Return the [X, Y] coordinate for the center point of the cell that contains the specified text.  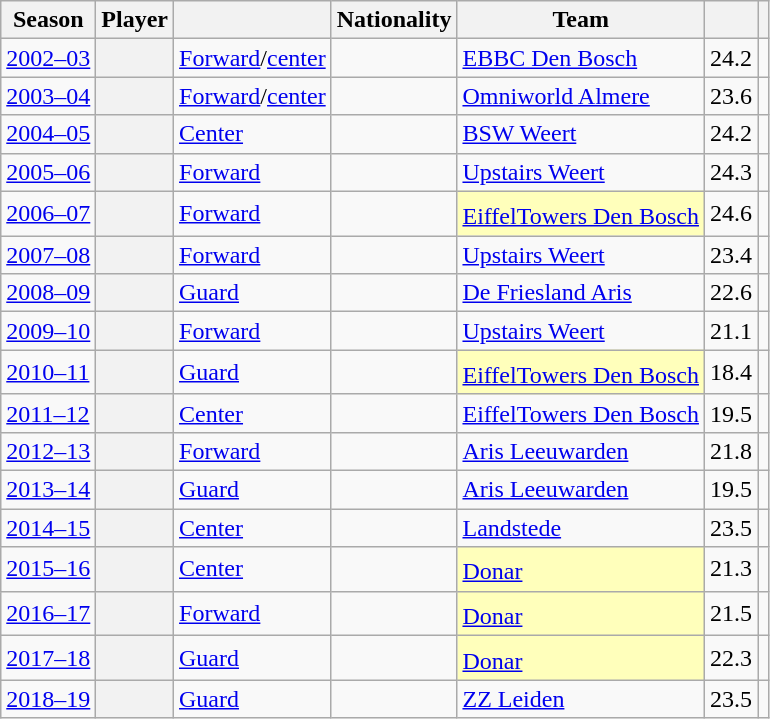
2014–15 [48, 528]
ZZ Leiden [581, 699]
21.3 [730, 570]
Omniworld Almere [581, 96]
21.5 [730, 614]
2017–18 [48, 658]
2009–10 [48, 331]
Nationality [394, 20]
2011–12 [48, 413]
18.4 [730, 372]
21.8 [730, 451]
2010–11 [48, 372]
Landstede [581, 528]
22.3 [730, 658]
2004–05 [48, 134]
2002–03 [48, 58]
BSW Weert [581, 134]
22.6 [730, 293]
24.6 [730, 214]
23.4 [730, 255]
2003–04 [48, 96]
2015–16 [48, 570]
23.6 [730, 96]
21.1 [730, 331]
EBBC Den Bosch [581, 58]
2007–08 [48, 255]
2012–13 [48, 451]
Team [581, 20]
2016–17 [48, 614]
2006–07 [48, 214]
24.3 [730, 172]
2005–06 [48, 172]
2018–19 [48, 699]
2008–09 [48, 293]
2013–14 [48, 489]
Season [48, 20]
De Friesland Aris [581, 293]
Player [135, 20]
